Pinpoint the cell where the given text exists, returning its (X, Y) midpoint coordinate. 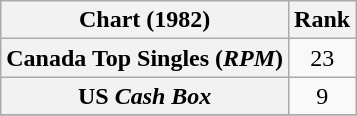
Chart (1982) (145, 20)
Rank (322, 20)
9 (322, 96)
Canada Top Singles (RPM) (145, 58)
23 (322, 58)
US Cash Box (145, 96)
